Capture the cell that displays the provided text and extract its (X, Y) central coordinate. 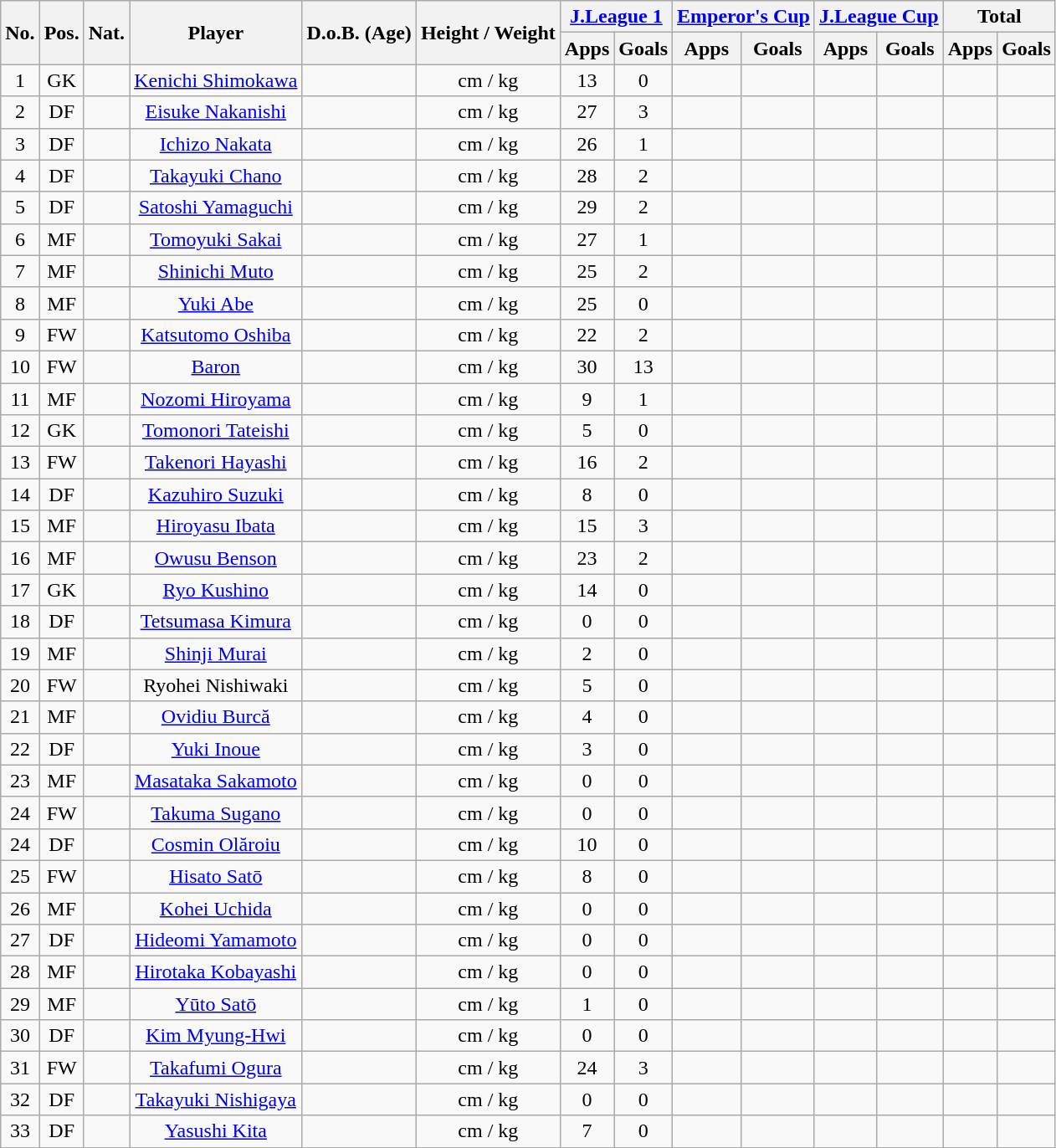
Hisato Satō (216, 876)
33 (20, 1131)
Yasushi Kita (216, 1131)
Yuki Abe (216, 303)
21 (20, 717)
11 (20, 399)
Pos. (62, 33)
Kazuhiro Suzuki (216, 495)
Masataka Sakamoto (216, 781)
Katsutomo Oshiba (216, 335)
Yuki Inoue (216, 749)
Takayuki Nishigaya (216, 1099)
Cosmin Olăroiu (216, 844)
Ryo Kushino (216, 590)
19 (20, 653)
17 (20, 590)
Kohei Uchida (216, 908)
J.League Cup (879, 17)
Tomonori Tateishi (216, 431)
Nozomi Hiroyama (216, 399)
12 (20, 431)
Tomoyuki Sakai (216, 239)
J.League 1 (616, 17)
Emperor's Cup (744, 17)
18 (20, 622)
Nat. (106, 33)
Shinichi Muto (216, 271)
Kenichi Shimokawa (216, 80)
Owusu Benson (216, 558)
D.o.B. (Age) (359, 33)
20 (20, 685)
Total (999, 17)
Baron (216, 366)
Takenori Hayashi (216, 463)
Shinji Murai (216, 653)
Takafumi Ogura (216, 1068)
No. (20, 33)
6 (20, 239)
Ichizo Nakata (216, 144)
Height / Weight (488, 33)
Hideomi Yamamoto (216, 940)
Hiroyasu Ibata (216, 526)
Kim Myung-Hwi (216, 1036)
Takuma Sugano (216, 812)
Takayuki Chano (216, 176)
Ryohei Nishiwaki (216, 685)
Ovidiu Burcă (216, 717)
Tetsumasa Kimura (216, 622)
Player (216, 33)
Eisuke Nakanishi (216, 112)
32 (20, 1099)
Satoshi Yamaguchi (216, 208)
Yūto Satō (216, 1004)
31 (20, 1068)
Hirotaka Kobayashi (216, 972)
